Detect which cell encompasses the target text, then output its [x, y] center coordinate. 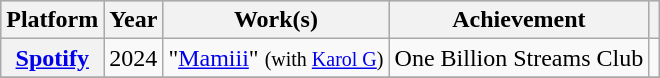
Year [134, 20]
Platform [52, 20]
2024 [134, 58]
"Mamiii" (with Karol G) [276, 58]
Achievement [519, 20]
Work(s) [276, 20]
Spotify [52, 58]
One Billion Streams Club [519, 58]
